For the text-containing cell, return its midpoint in (X, Y) coordinate format. 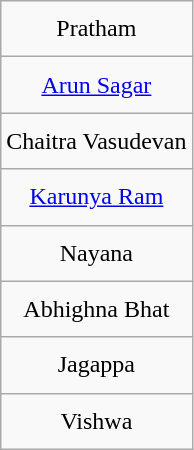
Arun Sagar (96, 85)
Vishwa (96, 421)
Chaitra Vasudevan (96, 141)
Abhighna Bhat (96, 309)
Karunya Ram (96, 197)
Jagappa (96, 365)
Nayana (96, 253)
Pratham (96, 29)
